Extract the (X, Y) coordinate from the center of the cell holding the provided text.  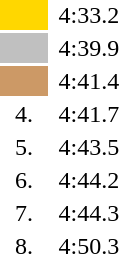
4. (24, 114)
5. (24, 147)
6. (24, 180)
7. (24, 213)
